Extract the [x, y] coordinate from the center of the cell holding the provided text.  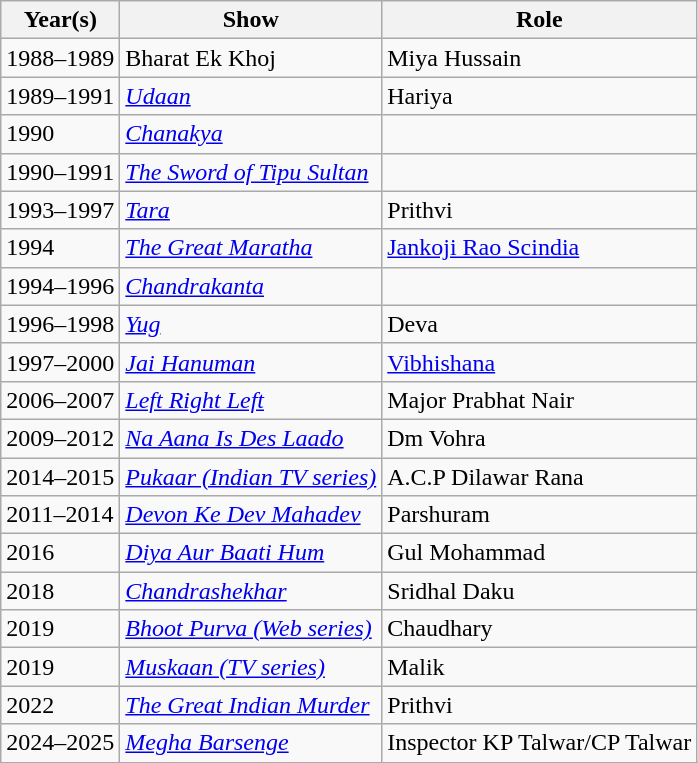
2011–2014 [60, 515]
Sridhal Daku [540, 591]
Bharat Ek Khoj [251, 58]
Jankoji Rao Scindia [540, 248]
2014–2015 [60, 477]
Muskaan (TV series) [251, 667]
Vibhishana [540, 362]
Major Prabhat Nair [540, 400]
A.C.P Dilawar Rana [540, 477]
Left Right Left [251, 400]
1997–2000 [60, 362]
The Sword of Tipu Sultan [251, 172]
2009–2012 [60, 438]
1994–1996 [60, 286]
The Great Indian Murder [251, 705]
Dm Vohra [540, 438]
2016 [60, 553]
Gul Mohammad [540, 553]
Malik [540, 667]
1988–1989 [60, 58]
Tara [251, 210]
Megha Barsenge [251, 743]
2024–2025 [60, 743]
1990 [60, 134]
2006–2007 [60, 400]
2018 [60, 591]
Inspector KP Talwar/CP Talwar [540, 743]
1993–1997 [60, 210]
1996–1998 [60, 324]
Pukaar (Indian TV series) [251, 477]
Na Aana Is Des Laado [251, 438]
Yug [251, 324]
1994 [60, 248]
Hariya [540, 96]
Miya Hussain [540, 58]
Bhoot Purva (Web series) [251, 629]
Devon Ke Dev Mahadev [251, 515]
1990–1991 [60, 172]
Deva [540, 324]
Udaan [251, 96]
Role [540, 20]
1989–1991 [60, 96]
Chandrashekhar [251, 591]
Chanakya [251, 134]
2022 [60, 705]
The Great Maratha [251, 248]
Jai Hanuman [251, 362]
Parshuram [540, 515]
Diya Aur Baati Hum [251, 553]
Chaudhary [540, 629]
Chandrakanta [251, 286]
Show [251, 20]
Year(s) [60, 20]
